Provide the (x, y) coordinate of the cell's center where the given text is located.  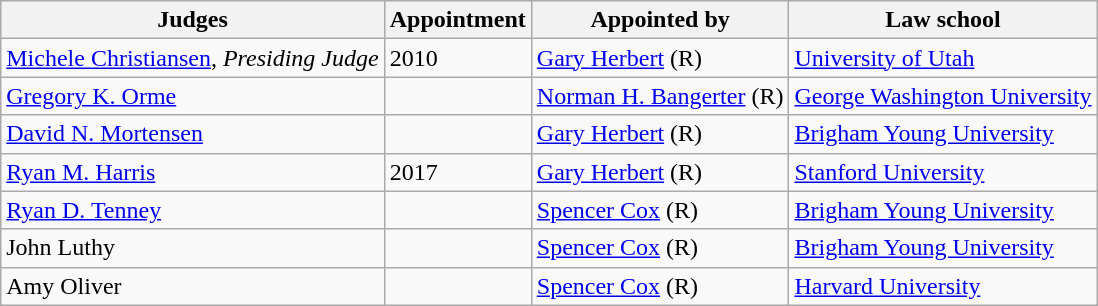
2010 (458, 58)
2017 (458, 172)
Michele Christiansen, Presiding Judge (192, 58)
University of Utah (943, 58)
John Luthy (192, 248)
David N. Mortensen (192, 134)
George Washington University (943, 96)
Norman H. Bangerter (R) (660, 96)
Appointment (458, 20)
Appointed by (660, 20)
Stanford University (943, 172)
Ryan M. Harris (192, 172)
Gregory K. Orme (192, 96)
Harvard University (943, 286)
Ryan D. Tenney (192, 210)
Amy Oliver (192, 286)
Judges (192, 20)
Law school (943, 20)
